Extract the [x, y] coordinate from the center of the cell holding the provided text.  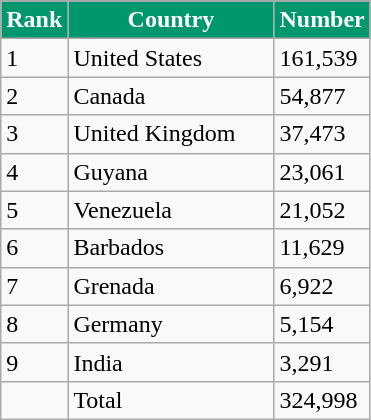
Canada [171, 96]
Grenada [171, 286]
Germany [171, 324]
4 [34, 172]
3,291 [322, 362]
2 [34, 96]
Country [171, 20]
21,052 [322, 210]
1 [34, 58]
Rank [34, 20]
37,473 [322, 134]
United States [171, 58]
Total [171, 400]
9 [34, 362]
Guyana [171, 172]
324,998 [322, 400]
5 [34, 210]
54,877 [322, 96]
6 [34, 248]
Number [322, 20]
161,539 [322, 58]
5,154 [322, 324]
United Kingdom [171, 134]
23,061 [322, 172]
India [171, 362]
6,922 [322, 286]
Venezuela [171, 210]
7 [34, 286]
11,629 [322, 248]
Barbados [171, 248]
3 [34, 134]
8 [34, 324]
